Return the [x, y] coordinate for the center point of the cell that contains the specified text.  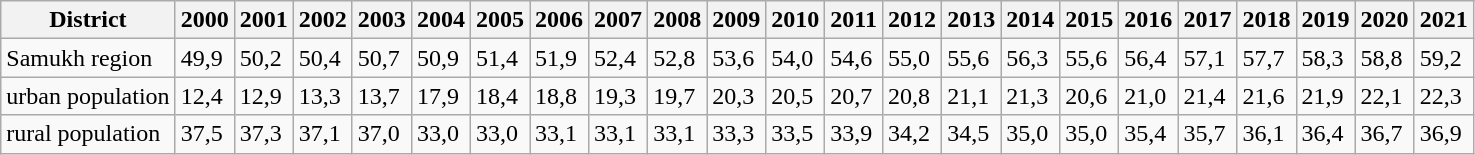
2005 [500, 20]
2020 [1384, 20]
2019 [1326, 20]
20,3 [736, 96]
21,1 [972, 96]
2021 [1444, 20]
35,4 [1148, 134]
District [88, 20]
20,5 [796, 96]
36,9 [1444, 134]
37,5 [204, 134]
36,1 [1266, 134]
50,9 [440, 58]
21,9 [1326, 96]
54,0 [796, 58]
51,9 [560, 58]
22,1 [1384, 96]
2001 [264, 20]
20,6 [1090, 96]
2017 [1208, 20]
2004 [440, 20]
rural population [88, 134]
2010 [796, 20]
50,7 [382, 58]
19,3 [618, 96]
2015 [1090, 20]
2002 [322, 20]
59,2 [1444, 58]
18,8 [560, 96]
52,4 [618, 58]
2014 [1030, 20]
52,8 [678, 58]
35,7 [1208, 134]
49,9 [204, 58]
22,3 [1444, 96]
21,3 [1030, 96]
2009 [736, 20]
34,2 [912, 134]
18,4 [500, 96]
12,9 [264, 96]
13,7 [382, 96]
33,5 [796, 134]
37,1 [322, 134]
12,4 [204, 96]
57,7 [1266, 58]
2012 [912, 20]
19,7 [678, 96]
57,1 [1208, 58]
58,3 [1326, 58]
50,4 [322, 58]
2013 [972, 20]
36,7 [1384, 134]
21,0 [1148, 96]
20,7 [854, 96]
2006 [560, 20]
Samukh region [88, 58]
55,0 [912, 58]
17,9 [440, 96]
2007 [618, 20]
21,4 [1208, 96]
2003 [382, 20]
53,6 [736, 58]
36,4 [1326, 134]
2018 [1266, 20]
2016 [1148, 20]
34,5 [972, 134]
urban population [88, 96]
20,8 [912, 96]
13,3 [322, 96]
21,6 [1266, 96]
58,8 [1384, 58]
54,6 [854, 58]
56,4 [1148, 58]
2000 [204, 20]
33,3 [736, 134]
37,3 [264, 134]
2011 [854, 20]
33,9 [854, 134]
50,2 [264, 58]
2008 [678, 20]
37,0 [382, 134]
56,3 [1030, 58]
51,4 [500, 58]
